Capture the cell that displays the provided text and extract its (x, y) central coordinate. 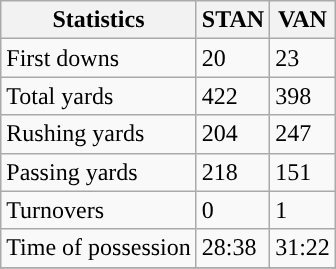
STAN (232, 20)
20 (232, 58)
Rushing yards (99, 134)
151 (303, 172)
Statistics (99, 20)
Passing yards (99, 172)
Total yards (99, 96)
398 (303, 96)
247 (303, 134)
218 (232, 172)
VAN (303, 20)
0 (232, 210)
Time of possession (99, 248)
Turnovers (99, 210)
28:38 (232, 248)
1 (303, 210)
First downs (99, 58)
23 (303, 58)
204 (232, 134)
422 (232, 96)
31:22 (303, 248)
